For the text-containing cell, return its midpoint in [X, Y] coordinate format. 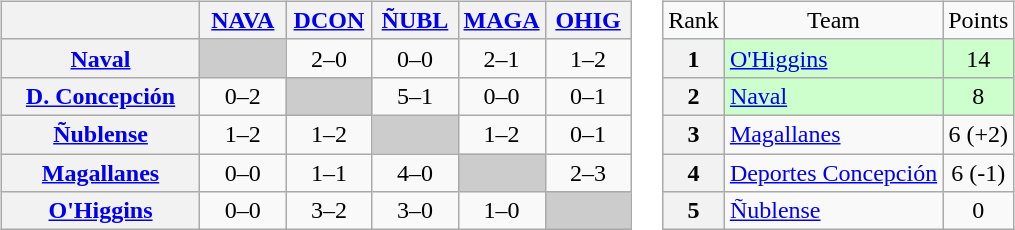
5–1 [415, 96]
8 [978, 96]
5 [694, 211]
DCON [329, 20]
4 [694, 173]
NAVA [243, 20]
D. Concepción [100, 96]
Rank [694, 20]
2–1 [502, 58]
14 [978, 58]
3–2 [329, 211]
ÑUBL [415, 20]
6 (-1) [978, 173]
4–0 [415, 173]
0–2 [243, 96]
3 [694, 134]
0 [978, 211]
Team [833, 20]
MAGA [502, 20]
1–0 [502, 211]
Deportes Concepción [833, 173]
1–1 [329, 173]
3–0 [415, 211]
OHIG [588, 20]
2 [694, 96]
2–0 [329, 58]
Points [978, 20]
1 [694, 58]
2–3 [588, 173]
6 (+2) [978, 134]
